Scan for the cell matching the given text and deliver its [X, Y] coordinate at center. 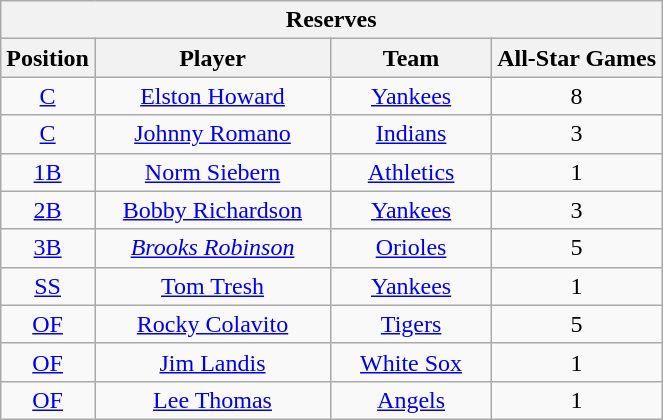
Player [212, 58]
White Sox [412, 362]
Tom Tresh [212, 286]
Lee Thomas [212, 400]
Bobby Richardson [212, 210]
3B [48, 248]
2B [48, 210]
SS [48, 286]
Orioles [412, 248]
Angels [412, 400]
Brooks Robinson [212, 248]
Rocky Colavito [212, 324]
Indians [412, 134]
Jim Landis [212, 362]
Johnny Romano [212, 134]
All-Star Games [577, 58]
1B [48, 172]
Elston Howard [212, 96]
Reserves [332, 20]
Team [412, 58]
Tigers [412, 324]
Position [48, 58]
Athletics [412, 172]
Norm Siebern [212, 172]
8 [577, 96]
